Return (X, Y) of the center of cell containing provided text 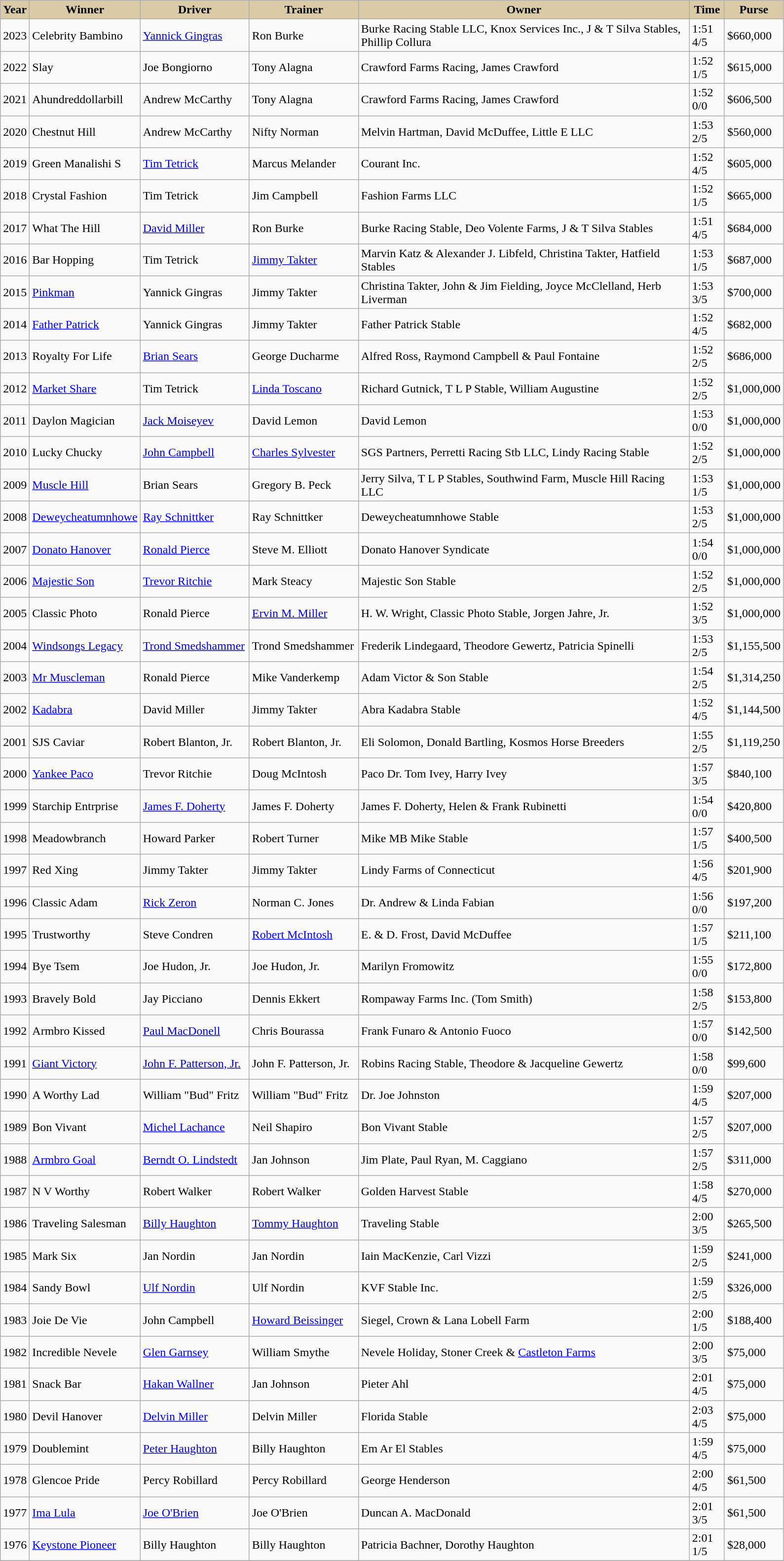
2022 (15, 67)
Bon Vivant Stable (524, 1128)
Paco Dr. Tom Ivey, Harry Ivey (524, 774)
Pieter Ahl (524, 1384)
2007 (15, 549)
1988 (15, 1159)
Hakan Wallner (194, 1384)
$615,000 (754, 67)
1986 (15, 1223)
Jay Picciano (194, 999)
Abra Kadabra Stable (524, 710)
1:55 0/0 (707, 967)
Snack Bar (85, 1384)
2:03 4/5 (707, 1416)
Slay (85, 67)
Doug McIntosh (304, 774)
2015 (15, 292)
Joe Bongiorno (194, 67)
$606,500 (754, 100)
Frederik Lindegaard, Theodore Gewertz, Patricia Spinelli (524, 646)
2006 (15, 582)
Green Manalishi S (85, 164)
Ima Lula (85, 1513)
2000 (15, 774)
Adam Victor & Son Stable (524, 677)
Marilyn Fromowitz (524, 967)
Linda Toscano (304, 388)
1996 (15, 902)
Jim Campbell (304, 195)
Father Patrick Stable (524, 324)
Red Xing (85, 870)
Kadabra (85, 710)
Chestnut Hill (85, 131)
H. W. Wright, Classic Photo Stable, Jorgen Jahre, Jr. (524, 613)
$326,000 (754, 1288)
2018 (15, 195)
Marcus Melander (304, 164)
Giant Victory (85, 1063)
Mike Vanderkemp (304, 677)
2004 (15, 646)
1:56 0/0 (707, 902)
Doublemint (85, 1448)
$1,314,250 (754, 677)
Peter Haughton (194, 1448)
$684,000 (754, 228)
Royalty For Life (85, 356)
Lucky Chucky (85, 453)
Robert McIntosh (304, 935)
Rompaway Farms Inc. (Tom Smith) (524, 999)
Majestic Son Stable (524, 582)
$28,000 (754, 1545)
1982 (15, 1352)
1:57 3/5 (707, 774)
Traveling Salesman (85, 1223)
Winner (85, 10)
1981 (15, 1384)
Rick Zeron (194, 902)
Keystone Pioneer (85, 1545)
Joie De Vie (85, 1320)
1984 (15, 1288)
James F. Doherty, Helen & Frank Rubinetti (524, 806)
Starchip Entrprise (85, 806)
$1,155,500 (754, 646)
Driver (194, 10)
Yankee Paco (85, 774)
1:55 2/5 (707, 741)
1:57 0/0 (707, 1031)
2:01 1/5 (707, 1545)
$665,000 (754, 195)
2:01 3/5 (707, 1513)
Burke Racing Stable LLC, Knox Services Inc., J & T Silva Stables, Phillip Collura (524, 36)
Lindy Farms of Connecticut (524, 870)
Eli Solomon, Donald Bartling, Kosmos Horse Breeders (524, 741)
Fashion Farms LLC (524, 195)
Traveling Stable (524, 1223)
Berndt O. Lindstedt (194, 1159)
Howard Parker (194, 838)
Armbro Goal (85, 1159)
$682,000 (754, 324)
Norman C. Jones (304, 902)
2019 (15, 164)
Robins Racing Stable, Theodore & Jacqueline Gewertz (524, 1063)
2021 (15, 100)
2014 (15, 324)
1987 (15, 1192)
What The Hill (85, 228)
$197,200 (754, 902)
Charles Sylvester (304, 453)
Market Share (85, 388)
KVF Stable Inc. (524, 1288)
Michel Lachance (194, 1128)
Siegel, Crown & Lana Lobell Farm (524, 1320)
2020 (15, 131)
1995 (15, 935)
Time (707, 10)
Father Patrick (85, 324)
$211,100 (754, 935)
SGS Partners, Perretti Racing Stb LLC, Lindy Racing Stable (524, 453)
Christina Takter, John & Jim Fielding, Joyce McClelland, Herb Liverman (524, 292)
$420,800 (754, 806)
Trainer (304, 10)
2012 (15, 388)
2008 (15, 517)
Steve M. Elliott (304, 549)
$400,500 (754, 838)
Deweycheatumnhowe (85, 517)
Crystal Fashion (85, 195)
Meadowbranch (85, 838)
Nifty Norman (304, 131)
Mr Muscleman (85, 677)
Dennis Ekkert (304, 999)
Mark Steacy (304, 582)
1980 (15, 1416)
$311,000 (754, 1159)
A Worthy Lad (85, 1095)
Deweycheatumnhowe Stable (524, 517)
$172,800 (754, 967)
Chris Bourassa (304, 1031)
Owner (524, 10)
Bye Tsem (85, 967)
1:58 0/0 (707, 1063)
2013 (15, 356)
$687,000 (754, 260)
Florida Stable (524, 1416)
$99,600 (754, 1063)
George Ducharme (304, 356)
Steve Condren (194, 935)
Burke Racing Stable, Deo Volente Farms, J & T Silva Stables (524, 228)
Alfred Ross, Raymond Campbell & Paul Fontaine (524, 356)
Nevele Holiday, Stoner Creek & Castleton Farms (524, 1352)
Frank Funaro & Antonio Fuoco (524, 1031)
2:01 4/5 (707, 1384)
1:58 4/5 (707, 1192)
Incredible Nevele (85, 1352)
2005 (15, 613)
$265,500 (754, 1223)
Jerry Silva, T L P Stables, Southwind Farm, Muscle Hill Racing LLC (524, 485)
Mark Six (85, 1256)
Gregory B. Peck (304, 485)
Classic Photo (85, 613)
Pinkman (85, 292)
$270,000 (754, 1192)
2003 (15, 677)
$188,400 (754, 1320)
Marvin Katz & Alexander J. Libfeld, Christina Takter, Hatfield Stables (524, 260)
Ahundreddollarbill (85, 100)
$660,000 (754, 36)
N V Worthy (85, 1192)
Golden Harvest Stable (524, 1192)
1:53 3/5 (707, 292)
$241,000 (754, 1256)
$700,000 (754, 292)
1993 (15, 999)
Tommy Haughton (304, 1223)
Glen Garnsey (194, 1352)
$560,000 (754, 131)
$605,000 (754, 164)
1992 (15, 1031)
Dr. Joe Johnston (524, 1095)
Paul MacDonell (194, 1031)
William Smythe (304, 1352)
Devil Hanover (85, 1416)
1978 (15, 1481)
Howard Beissinger (304, 1320)
Em Ar El Stables (524, 1448)
Neil Shapiro (304, 1128)
Donato Hanover Syndicate (524, 549)
$142,500 (754, 1031)
Purse (754, 10)
1997 (15, 870)
Iain MacKenzie, Carl Vizzi (524, 1256)
Bravely Bold (85, 999)
1991 (15, 1063)
Glencoe Pride (85, 1481)
2017 (15, 228)
$201,900 (754, 870)
$1,119,250 (754, 741)
Daylon Magician (85, 421)
Classic Adam (85, 902)
Trustworthy (85, 935)
1994 (15, 967)
Ervin M. Miller (304, 613)
Muscle Hill (85, 485)
Celebrity Bambino (85, 36)
Sandy Bowl (85, 1288)
Jim Plate, Paul Ryan, M. Caggiano (524, 1159)
$840,100 (754, 774)
1:54 2/5 (707, 677)
Robert Turner (304, 838)
1985 (15, 1256)
Dr. Andrew & Linda Fabian (524, 902)
1983 (15, 1320)
Duncan A. MacDonald (524, 1513)
$1,144,500 (754, 710)
2001 (15, 741)
1:58 2/5 (707, 999)
1999 (15, 806)
Richard Gutnick, T L P Stable, William Augustine (524, 388)
Donato Hanover (85, 549)
Melvin Hartman, David McDuffee, Little E LLC (524, 131)
SJS Caviar (85, 741)
1976 (15, 1545)
$153,800 (754, 999)
Armbro Kissed (85, 1031)
George Henderson (524, 1481)
1:56 4/5 (707, 870)
1998 (15, 838)
1:52 3/5 (707, 613)
2010 (15, 453)
Majestic Son (85, 582)
E. & D. Frost, David McDuffee (524, 935)
Bon Vivant (85, 1128)
2:00 1/5 (707, 1320)
Patricia Bachner, Dorothy Haughton (524, 1545)
2002 (15, 710)
Jack Moiseyev (194, 421)
Bar Hopping (85, 260)
2009 (15, 485)
1990 (15, 1095)
Windsongs Legacy (85, 646)
2023 (15, 36)
1977 (15, 1513)
1989 (15, 1128)
Courant Inc. (524, 164)
Mike MB Mike Stable (524, 838)
1:52 0/0 (707, 100)
Year (15, 10)
2011 (15, 421)
1:53 0/0 (707, 421)
2:00 4/5 (707, 1481)
$686,000 (754, 356)
1979 (15, 1448)
2016 (15, 260)
